Return [x, y] of the center of cell containing provided text 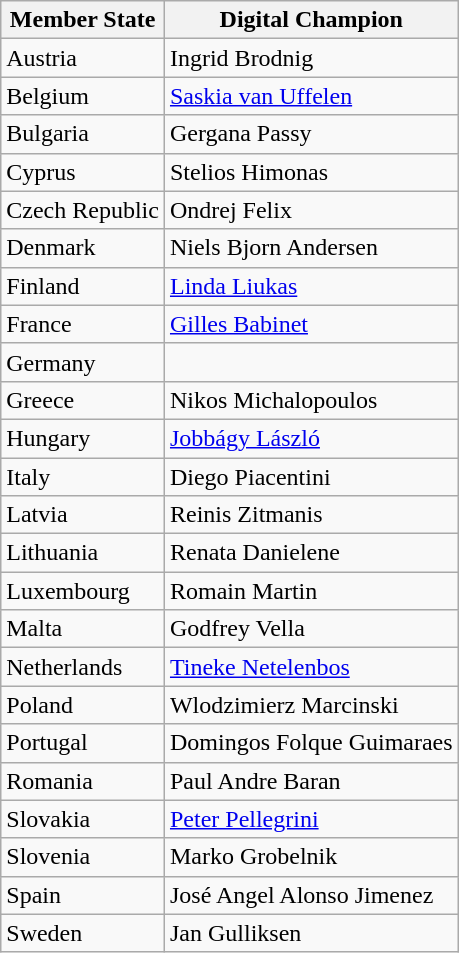
Digital Champion [311, 20]
Godfrey Vella [311, 629]
Bulgaria [83, 134]
Linda Liukas [311, 286]
Latvia [83, 515]
Luxembourg [83, 591]
Renata Danielene [311, 553]
Wlodzimierz Marcinski [311, 705]
Gilles Babinet [311, 324]
Ingrid Brodnig [311, 58]
Jan Gulliksen [311, 933]
Peter Pellegrini [311, 819]
Paul Andre Baran [311, 781]
Romain Martin [311, 591]
Marko Grobelnik [311, 857]
Czech Republic [83, 210]
Romania [83, 781]
Slovakia [83, 819]
Belgium [83, 96]
Nikos Michalopoulos [311, 400]
Germany [83, 362]
Cyprus [83, 172]
Gergana Passy [311, 134]
Domingos Folque Guimaraes [311, 743]
Ondrej Felix [311, 210]
Netherlands [83, 667]
Sweden [83, 933]
Diego Piacentini [311, 477]
Stelios Himonas [311, 172]
José Angel Alonso Jimenez [311, 895]
Niels Bjorn Andersen [311, 248]
Jobbágy László [311, 438]
Denmark [83, 248]
Reinis Zitmanis [311, 515]
France [83, 324]
Tineke Netelenbos [311, 667]
Saskia van Uffelen [311, 96]
Lithuania [83, 553]
Malta [83, 629]
Greece [83, 400]
Spain [83, 895]
Poland [83, 705]
Slovenia [83, 857]
Portugal [83, 743]
Italy [83, 477]
Austria [83, 58]
Hungary [83, 438]
Finland [83, 286]
Member State [83, 20]
